Search for the cell housing the specified text and yield its [x, y] center coordinate. 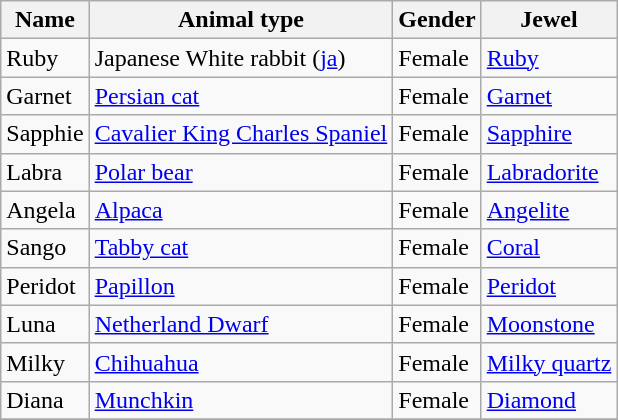
Diana [45, 400]
Angela [45, 210]
Netherland Dwarf [241, 324]
Luna [45, 324]
Animal type [241, 20]
Sango [45, 248]
Chihuahua [241, 362]
Name [45, 20]
Persian cat [241, 96]
Cavalier King Charles Spaniel [241, 134]
Milky quartz [549, 362]
Milky [45, 362]
Labradorite [549, 172]
Papillon [241, 286]
Tabby cat [241, 248]
Labra [45, 172]
Diamond [549, 400]
Sapphie [45, 134]
Polar bear [241, 172]
Angelite [549, 210]
Jewel [549, 20]
Alpaca [241, 210]
Gender [437, 20]
Moonstone [549, 324]
Coral [549, 248]
Sapphire [549, 134]
Munchkin [241, 400]
Japanese White rabbit (ja) [241, 58]
